Capture the cell that displays the provided text and extract its [x, y] central coordinate. 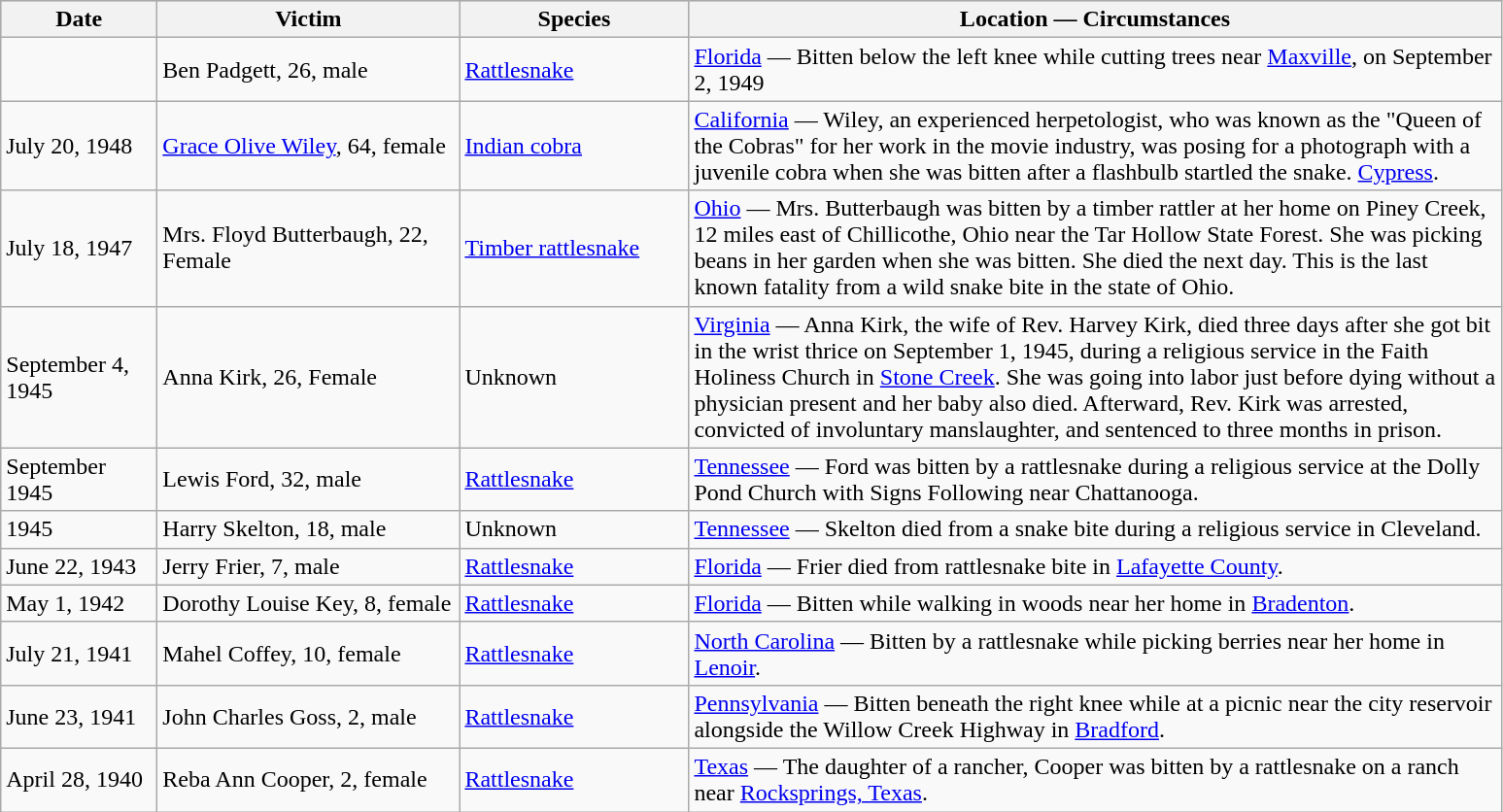
Mahel Coffey, 10, female [309, 653]
July 21, 1941 [80, 653]
Species [574, 19]
September 4, 1945 [80, 377]
John Charles Goss, 2, male [309, 717]
April 28, 1940 [80, 779]
Anna Kirk, 26, Female [309, 377]
Texas — The daughter of a rancher, Cooper was bitten by a rattlesnake on a ranch near Rocksprings, Texas. [1095, 779]
May 1, 1942 [80, 603]
Lewis Ford, 32, male [309, 480]
Date [80, 19]
Reba Ann Cooper, 2, female [309, 779]
1945 [80, 529]
Florida — Frier died from rattlesnake bite in Lafayette County. [1095, 566]
Location — Circumstances [1095, 19]
Timber rattlesnake [574, 249]
Tennessee — Skelton died from a snake bite during a religious service in Cleveland. [1095, 529]
September 1945 [80, 480]
Tennessee — Ford was bitten by a rattlesnake during a religious service at the Dolly Pond Church with Signs Following near Chattanooga. [1095, 480]
Victim [309, 19]
June 23, 1941 [80, 717]
Florida — Bitten below the left knee while cutting trees near Maxville, on September 2, 1949 [1095, 70]
July 20, 1948 [80, 146]
Jerry Frier, 7, male [309, 566]
Harry Skelton, 18, male [309, 529]
North Carolina — Bitten by a rattlesnake while picking berries near her home in Lenoir. [1095, 653]
Grace Olive Wiley, 64, female [309, 146]
Florida — Bitten while walking in woods near her home in Bradenton. [1095, 603]
Pennsylvania — Bitten beneath the right knee while at a picnic near the city reservoir alongside the Willow Creek Highway in Bradford. [1095, 717]
July 18, 1947 [80, 249]
June 22, 1943 [80, 566]
Mrs. Floyd Butterbaugh, 22, Female [309, 249]
Indian cobra [574, 146]
Ben Padgett, 26, male [309, 70]
Dorothy Louise Key, 8, female [309, 603]
